Pinpoint the cell where the given text exists, returning its (X, Y) midpoint coordinate. 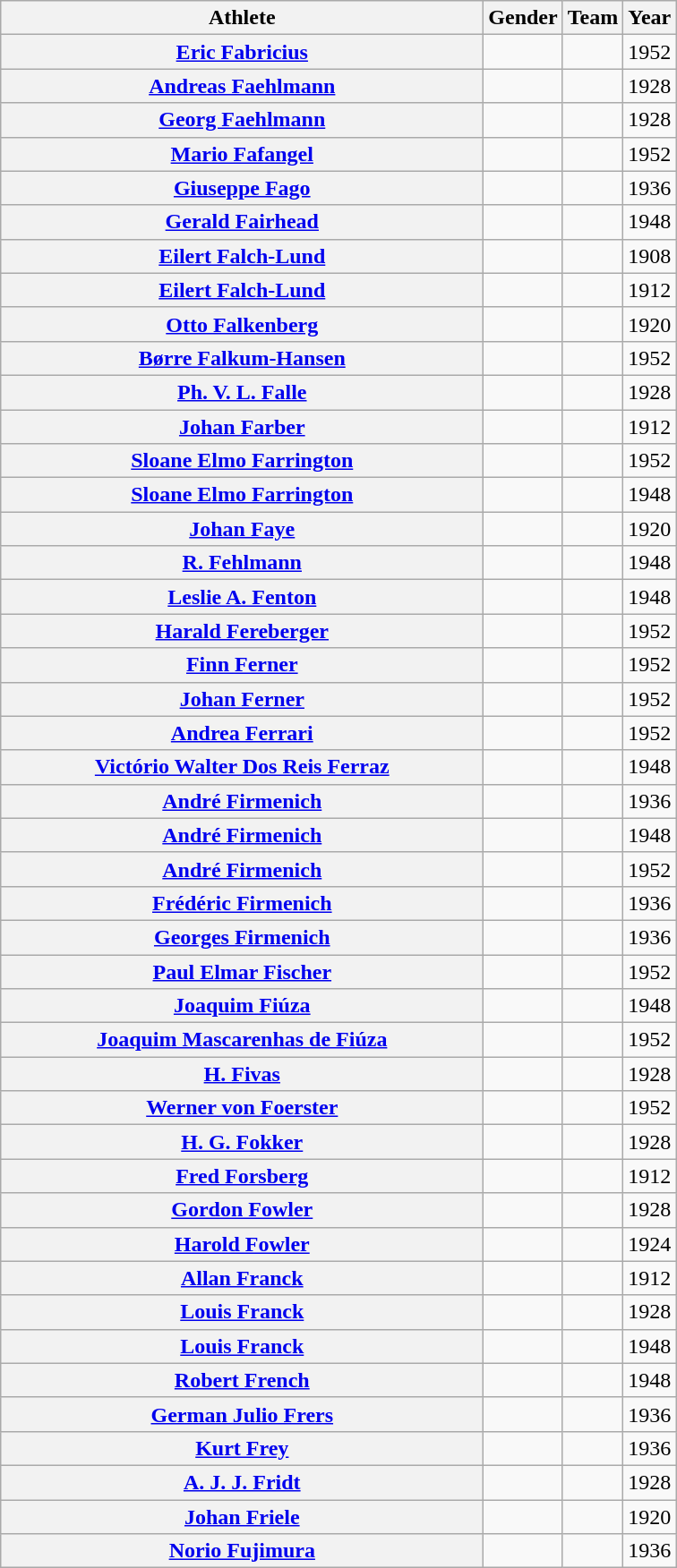
Werner von Foerster (242, 1108)
R. Fehlmann (242, 563)
Børre Falkum-Hansen (242, 358)
Giuseppe Fago (242, 188)
Gender (523, 18)
Year (650, 18)
H. Fivas (242, 1074)
Leslie A. Fenton (242, 597)
Joaquim Mascarenhas de Fiúza (242, 1040)
Andrea Ferrari (242, 733)
1908 (650, 256)
Fred Forsberg (242, 1176)
Harold Fowler (242, 1244)
Victório Walter Dos Reis Ferraz (242, 767)
1924 (650, 1244)
Ph. V. L. Falle (242, 392)
Johan Farber (242, 427)
Kurt Frey (242, 1448)
Finn Ferner (242, 665)
Athlete (242, 18)
Harald Fereberger (242, 631)
Paul Elmar Fischer (242, 971)
Otto Falkenberg (242, 324)
Eric Fabricius (242, 52)
Mario Fafangel (242, 154)
Georges Firmenich (242, 937)
Johan Friele (242, 1517)
Frédéric Firmenich (242, 903)
Andreas Faehlmann (242, 86)
Gerald Fairhead (242, 222)
Robert French (242, 1380)
Team (593, 18)
Johan Faye (242, 529)
German Julio Frers (242, 1414)
Georg Faehlmann (242, 120)
Norio Fujimura (242, 1551)
A. J. J. Fridt (242, 1482)
Johan Ferner (242, 699)
H. G. Fokker (242, 1142)
Allan Franck (242, 1278)
Gordon Fowler (242, 1210)
Joaquim Fiúza (242, 1006)
